Find where the given text appears and provide that cell's center as [x, y] coordinate. 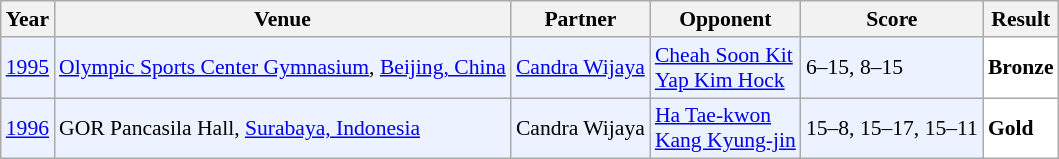
Year [28, 19]
Result [1021, 19]
Bronze [1021, 68]
15–8, 15–17, 15–11 [892, 128]
Venue [282, 19]
Partner [580, 19]
Gold [1021, 128]
Ha Tae-kwon Kang Kyung-jin [726, 128]
Score [892, 19]
1995 [28, 68]
Opponent [726, 19]
6–15, 8–15 [892, 68]
Cheah Soon Kit Yap Kim Hock [726, 68]
Olympic Sports Center Gymnasium, Beijing, China [282, 68]
GOR Pancasila Hall, Surabaya, Indonesia [282, 128]
1996 [28, 128]
